Provide the (x, y) coordinate of the cell's center where the given text is located.  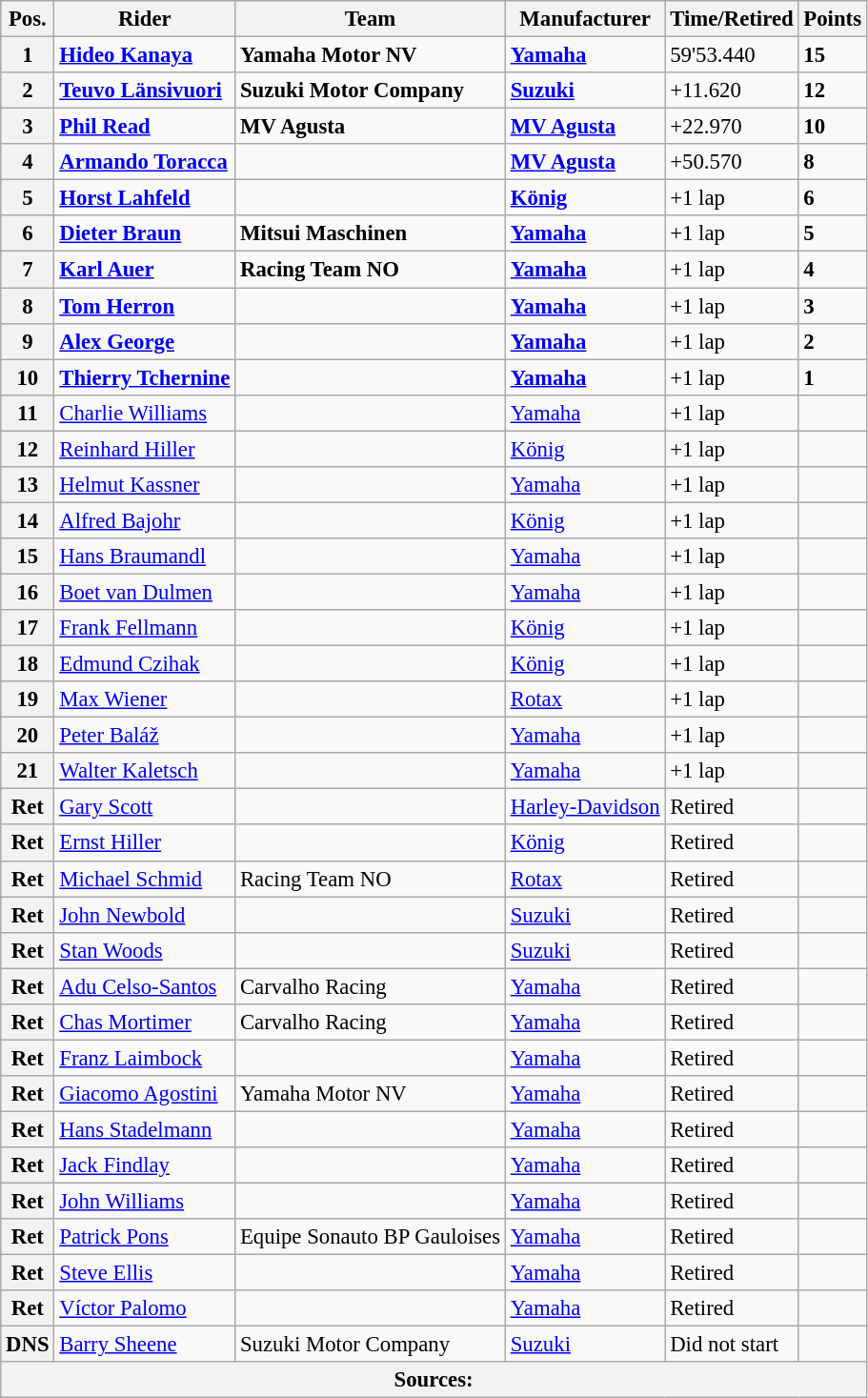
Hans Stadelmann (145, 1129)
Barry Sheene (145, 1345)
Phil Read (145, 127)
Jack Findlay (145, 1165)
Max Wiener (145, 699)
13 (28, 485)
Armando Toracca (145, 162)
21 (28, 771)
Patrick Pons (145, 1237)
7 (28, 270)
Víctor Palomo (145, 1308)
19 (28, 699)
+11.620 (732, 91)
Reinhard Hiller (145, 449)
17 (28, 628)
Stan Woods (145, 950)
Walter Kaletsch (145, 771)
20 (28, 736)
Alex George (145, 341)
Hans Braumandl (145, 557)
Steve Ellis (145, 1273)
Equipe Sonauto BP Gauloises (371, 1237)
11 (28, 413)
John Williams (145, 1202)
Thierry Tchernine (145, 377)
59'53.440 (732, 55)
Pos. (28, 19)
14 (28, 520)
Time/Retired (732, 19)
Team (371, 19)
Ernst Hiller (145, 843)
John Newbold (145, 915)
DNS (28, 1345)
Charlie Williams (145, 413)
Gary Scott (145, 807)
Edmund Czihak (145, 664)
Harley-Davidson (585, 807)
Tom Herron (145, 306)
Horst Lahfeld (145, 198)
Frank Fellmann (145, 628)
Chas Mortimer (145, 1023)
16 (28, 592)
Peter Baláž (145, 736)
Mitsui Maschinen (371, 233)
Giacomo Agostini (145, 1094)
Karl Auer (145, 270)
Alfred Bajohr (145, 520)
9 (28, 341)
18 (28, 664)
Did not start (732, 1345)
Adu Celso-Santos (145, 986)
Points (833, 19)
Michael Schmid (145, 879)
Hideo Kanaya (145, 55)
+50.570 (732, 162)
+22.970 (732, 127)
Dieter Braun (145, 233)
Manufacturer (585, 19)
Teuvo Länsivuori (145, 91)
Boet van Dulmen (145, 592)
Helmut Kassner (145, 485)
Rider (145, 19)
Franz Laimbock (145, 1058)
